Extract the (X, Y) coordinate from the center of the cell holding the provided text.  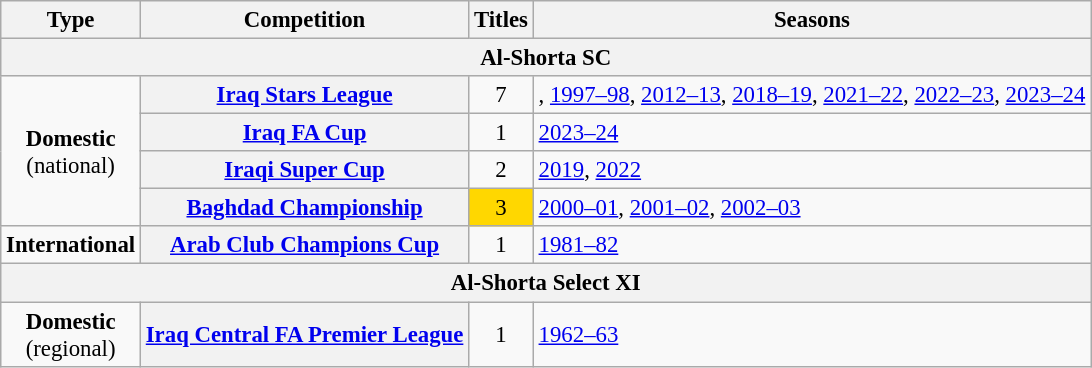
Competition (304, 20)
2019, 2022 (812, 170)
1981–82 (812, 245)
1962–63 (812, 334)
Type (71, 20)
Domestic(national) (71, 151)
Iraq Stars League (304, 95)
Iraq Central FA Premier League (304, 334)
3 (502, 208)
7 (502, 95)
Domestic(regional) (71, 334)
, 1997–98, 2012–13, 2018–19, 2021–22, 2022–23, 2023–24 (812, 95)
2 (502, 170)
Iraq FA Cup (304, 133)
Al-Shorta SC (546, 58)
Al-Shorta Select XI (546, 283)
Iraqi Super Cup (304, 170)
2023–24 (812, 133)
Titles (502, 20)
Arab Club Champions Cup (304, 245)
Seasons (812, 20)
2000–01, 2001–02, 2002–03 (812, 208)
International (71, 245)
Baghdad Championship (304, 208)
